Return the [x, y] coordinate for the center point of the cell that contains the specified text.  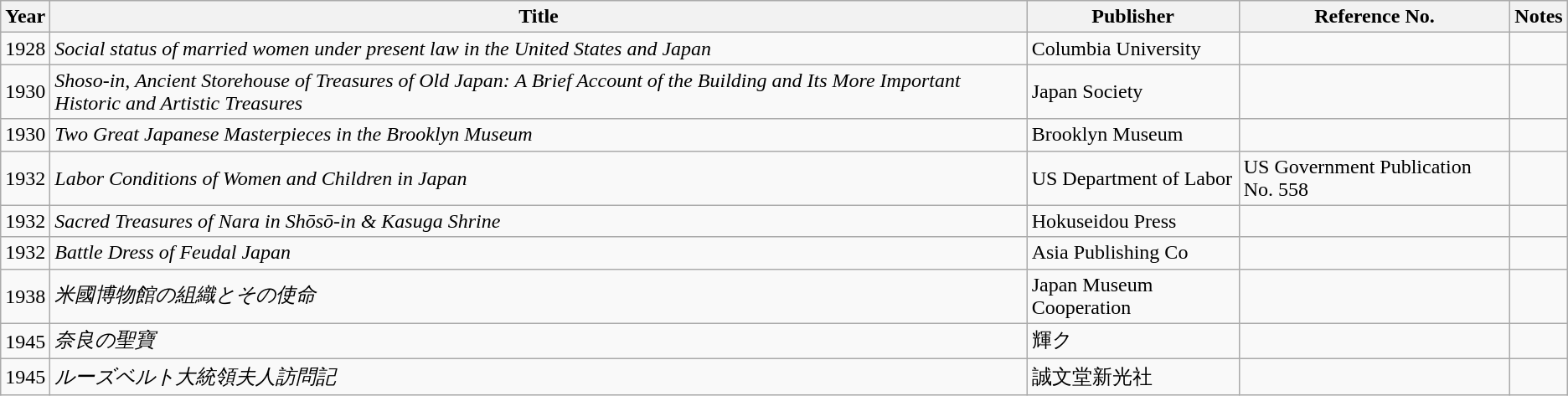
Brooklyn Museum [1132, 135]
Publisher [1132, 17]
Two Great Japanese Masterpieces in the Brooklyn Museum [539, 135]
Labor Conditions of Women and Children in Japan [539, 177]
1928 [25, 49]
Notes [1539, 17]
US Government Publication No. 558 [1375, 177]
Social status of married women under present law in the United States and Japan [539, 49]
Japan Museum Cooperation [1132, 296]
奈良の聖寶 [539, 342]
Sacred Treasures of Nara in Shōsō-in & Kasuga Shrine [539, 221]
1938 [25, 296]
Asia Publishing Co [1132, 253]
Battle Dress of Feudal Japan [539, 253]
Title [539, 17]
Hokuseidou Press [1132, 221]
米國博物館の組織とその使命 [539, 296]
Shoso-in, Ancient Storehouse of Treasures of Old Japan: A Brief Account of the Building and Its More Important Historic and Artistic Treasures [539, 92]
誠文堂新光社 [1132, 377]
輝ク [1132, 342]
US Department of Labor [1132, 177]
Reference No. [1375, 17]
Columbia University [1132, 49]
Year [25, 17]
ルーズベルト大統領夫人訪問記 [539, 377]
Japan Society [1132, 92]
